Identify which cell holds the provided text, then report its (x, y) central coordinate. 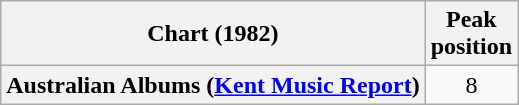
Chart (1982) (213, 34)
Peak position (471, 34)
Australian Albums (Kent Music Report) (213, 85)
8 (471, 85)
